Determine the [x, y] coordinate at the center of the cell enclosing the given text.  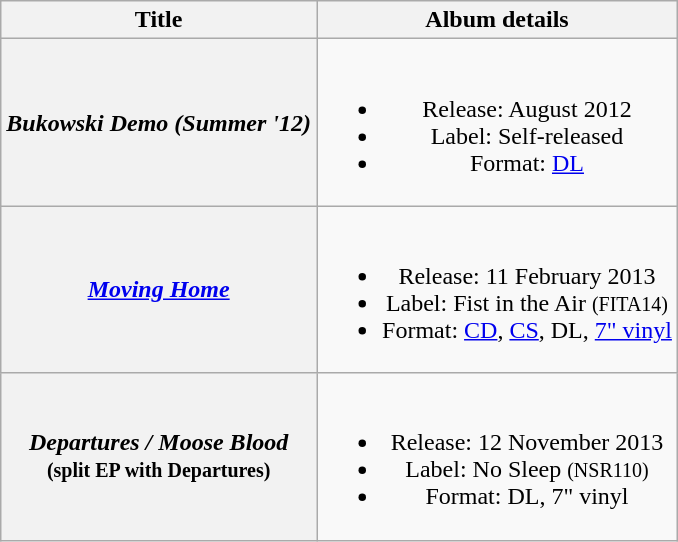
Release: 11 February 2013Label: Fist in the Air (FITA14)Format: CD, CS, DL, 7" vinyl [498, 290]
Moving Home [159, 290]
Album details [498, 20]
Bukowski Demo (Summer '12) [159, 122]
Release: August 2012Label: Self-releasedFormat: DL [498, 122]
Release: 12 November 2013Label: No Sleep (NSR110)Format: DL, 7" vinyl [498, 456]
Title [159, 20]
Departures / Moose Blood(split EP with Departures) [159, 456]
